Determine the (x, y) coordinate at the center of the cell enclosing the given text.  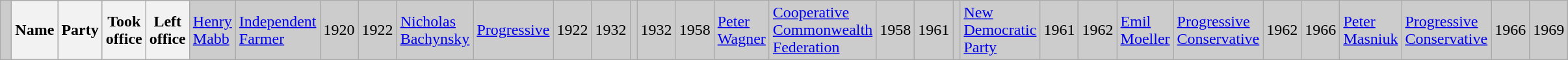
Peter Wagner (741, 30)
Took office (124, 30)
Emil Moeller (1145, 30)
Left office (168, 30)
New Democratic Party (1000, 30)
Peter Masniuk (1370, 30)
Name (35, 30)
1969 (1548, 30)
Independent Farmer (278, 30)
Henry Mabb (212, 30)
Progressive (514, 30)
Nicholas Bachynsky (435, 30)
Cooperative Commonwealth Federation (822, 30)
1920 (339, 30)
Party (80, 30)
